Capture the cell that displays the provided text and extract its (X, Y) central coordinate. 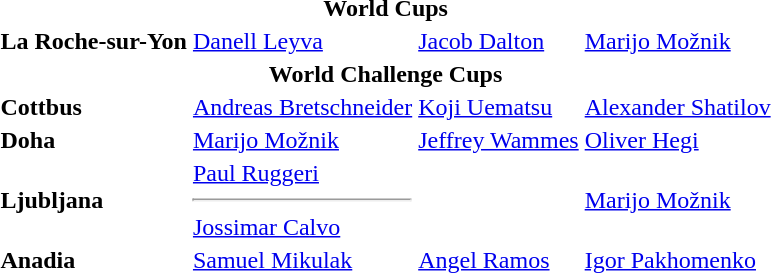
Jeffrey Wammes (498, 140)
Paul Ruggeri Jossimar Calvo (302, 200)
Koji Uematsu (498, 107)
Danell Leyva (302, 41)
Marijo Možnik (302, 140)
Andreas Bretschneider (302, 107)
Jacob Dalton (498, 41)
